Capture the cell that displays the provided text and extract its (X, Y) central coordinate. 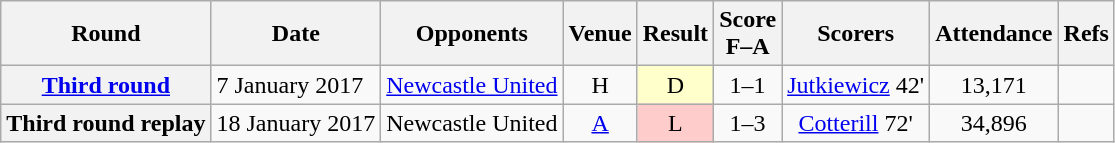
Result (675, 34)
Venue (600, 34)
H (600, 85)
Attendance (994, 34)
L (675, 123)
1–1 (748, 85)
18 January 2017 (296, 123)
Jutkiewicz 42' (856, 85)
Refs (1086, 34)
D (675, 85)
Round (106, 34)
ScoreF–A (748, 34)
Third round replay (106, 123)
A (600, 123)
Scorers (856, 34)
1–3 (748, 123)
7 January 2017 (296, 85)
34,896 (994, 123)
Date (296, 34)
Third round (106, 85)
13,171 (994, 85)
Opponents (472, 34)
Cotterill 72' (856, 123)
